Search for the cell housing the specified text and yield its (X, Y) center coordinate. 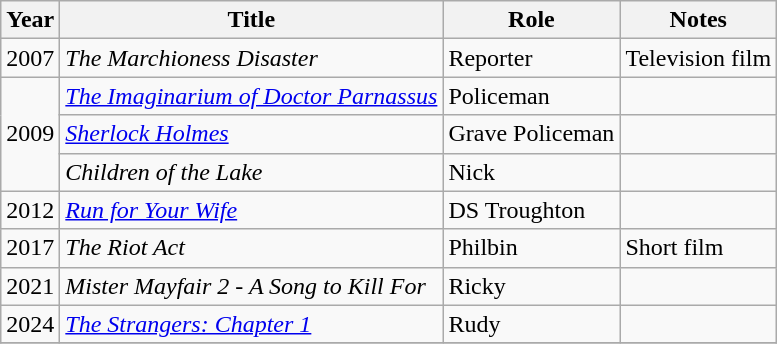
Notes (698, 20)
The Strangers: Chapter 1 (252, 324)
Television film (698, 58)
2024 (30, 324)
Grave Policeman (532, 134)
Role (532, 20)
Short film (698, 248)
Children of the Lake (252, 172)
Philbin (532, 248)
2012 (30, 210)
The Imaginarium of Doctor Parnassus (252, 96)
Ricky (532, 286)
2021 (30, 286)
DS Troughton (532, 210)
Sherlock Holmes (252, 134)
The Riot Act (252, 248)
Run for Your Wife (252, 210)
2007 (30, 58)
Mister Mayfair 2 - A Song to Kill For (252, 286)
The Marchioness Disaster (252, 58)
Year (30, 20)
Nick (532, 172)
2009 (30, 134)
Rudy (532, 324)
Title (252, 20)
2017 (30, 248)
Reporter (532, 58)
Policeman (532, 96)
